For the text-containing cell, return its midpoint in (x, y) coordinate format. 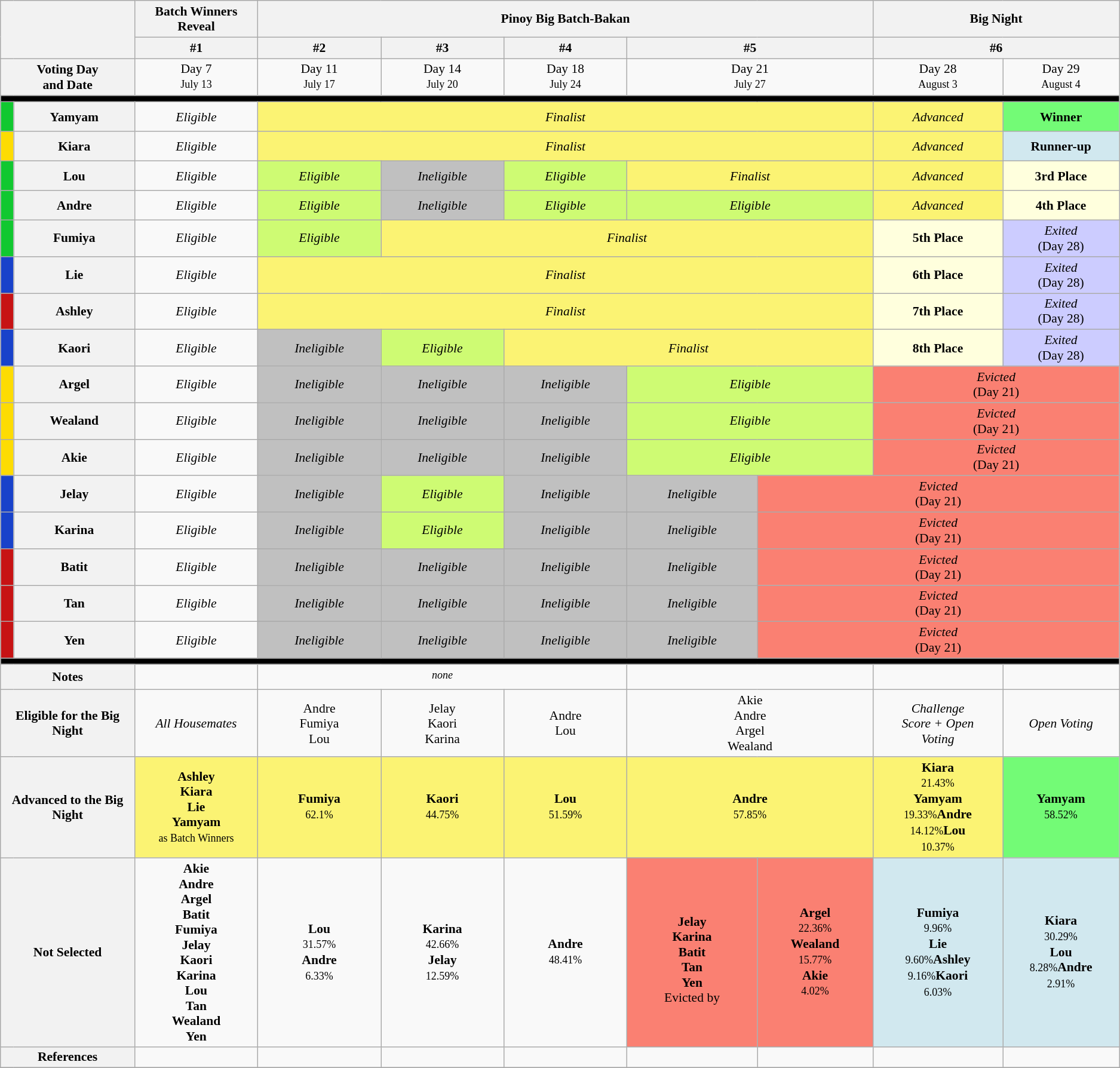
5th Place (938, 239)
Andre57.85% (750, 808)
References (68, 1057)
Fumiya (74, 239)
Karina (74, 530)
JelayKarinaBatitTanYenEvicted by (692, 952)
8th Place (938, 348)
Lou (74, 176)
Karina42.66%Jelay12.59% (443, 952)
Argel22.36%Wealand15.77%Akie4.02% (815, 952)
Wealand (74, 421)
Tan (74, 603)
Open Voting (1061, 723)
Big Night (996, 19)
Day 29August 4 (1061, 78)
AndreFumiyaLou (319, 723)
Lie (74, 275)
Fumiya62.1% (319, 808)
Argel (74, 385)
Kaori (74, 348)
AshleyKiaraLieYamyamas Batch Winners (196, 808)
AkieAndreArgelWealand (750, 723)
Kiara (74, 146)
Batch Winners Reveal (196, 19)
Yamyam (74, 117)
Kiara21.43%Yamyam19.33%Andre14.12%Lou10.37% (938, 808)
JelayKaoriKarina (443, 723)
Day 7July 13 (196, 78)
Batit (74, 567)
Runner-up (1061, 146)
4th Place (1061, 205)
All Housemates (196, 723)
Notes (68, 677)
Ashley (74, 312)
Fumiya9.96%Lie9.60%Ashley9.16%Kaori6.03% (938, 952)
7th Place (938, 312)
Winner (1061, 117)
Day 21July 27 (750, 78)
Lou51.59% (566, 808)
AkieAndreArgelBatitFumiyaJelayKaoriKarinaLouTanWealandYen (196, 952)
Lou31.57%Andre6.33% (319, 952)
Day 11July 17 (319, 78)
Pinoy Big Batch-Bakan (565, 19)
Jelay (74, 495)
Day 18July 24 (566, 78)
Andre (74, 205)
Akie (74, 458)
Day 14July 20 (443, 78)
AndreLou (566, 723)
#6 (996, 48)
Andre48.41% (566, 952)
Eligible for the Big Night (68, 723)
#4 (566, 48)
#3 (443, 48)
none (442, 677)
Kaori44.75% (443, 808)
Advanced to the Big Night (68, 808)
Kiara30.29%Lou8.28%Andre2.91% (1061, 952)
6th Place (938, 275)
#5 (750, 48)
Voting Dayand Date (68, 78)
#2 (319, 48)
Day 28August 3 (938, 78)
Yen (74, 640)
ChallengeScore + OpenVoting (938, 723)
3rd Place (1061, 176)
Not Selected (68, 952)
Yamyam58.52% (1061, 808)
#1 (196, 48)
